For the text-containing cell, return its midpoint in (X, Y) coordinate format. 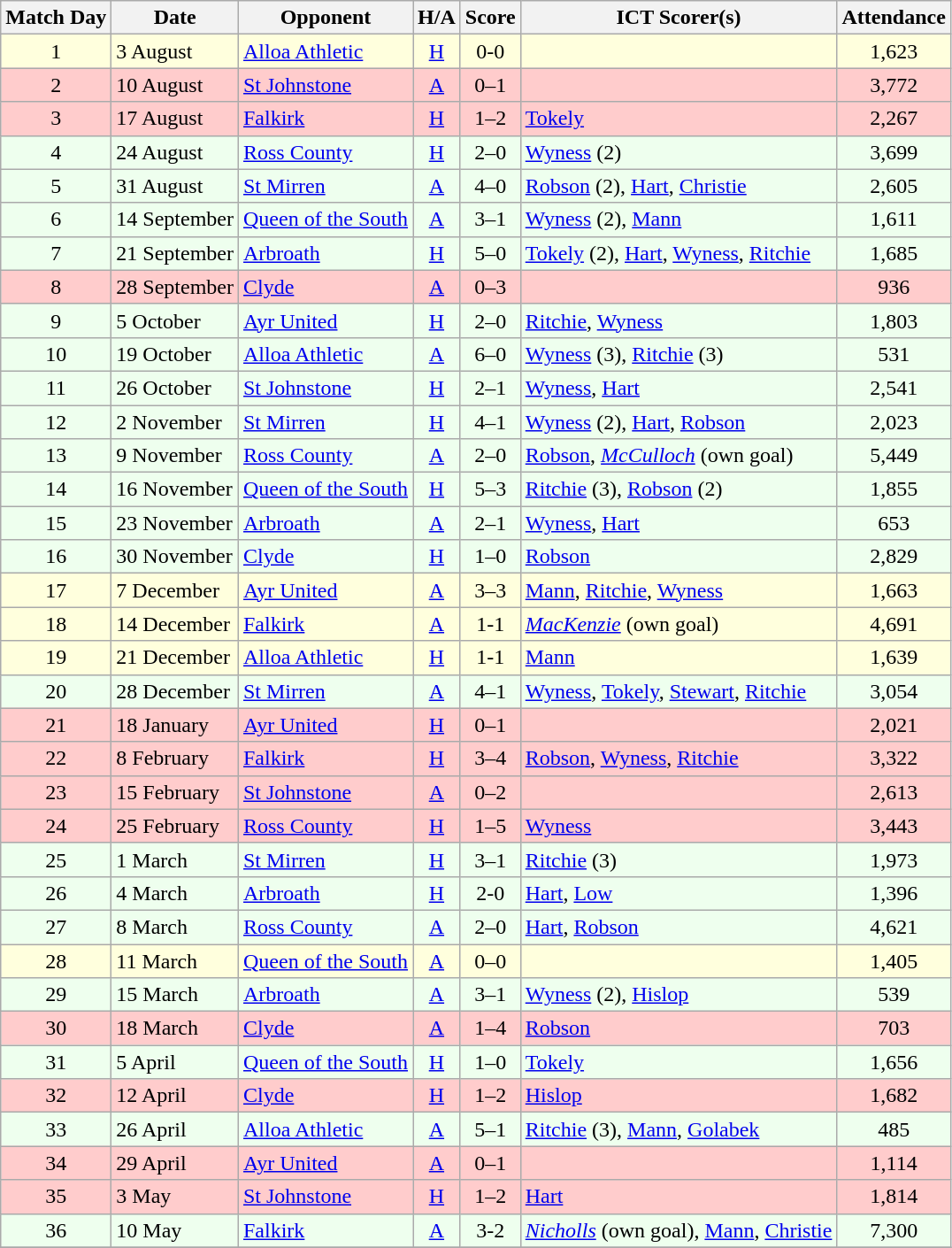
Ritchie (3), Robson (2) (679, 489)
7 December (175, 590)
1,685 (894, 253)
26 April (175, 1129)
14 December (175, 624)
Robson, Wyness, Ritchie (679, 759)
16 (57, 557)
20 (57, 691)
2,829 (894, 557)
26 October (175, 388)
H/A (437, 18)
Date (175, 18)
2,023 (894, 422)
Wyness, Tokely, Stewart, Ritchie (679, 691)
29 April (175, 1163)
11 (57, 388)
21 December (175, 658)
Match Day (57, 18)
Tokely (2), Hart, Wyness, Ritchie (679, 253)
0–3 (490, 287)
Mann (679, 658)
3,322 (894, 759)
Wyness (2), Hislop (679, 995)
25 (57, 859)
1,803 (894, 320)
539 (894, 995)
27 (57, 927)
Wyness (3), Ritchie (3) (679, 354)
1,405 (894, 960)
35 (57, 1197)
1,114 (894, 1163)
4 March (175, 893)
3,054 (894, 691)
Wyness (679, 826)
1 March (175, 859)
26 (57, 893)
8 March (175, 927)
31 (57, 1062)
3-2 (490, 1230)
3,699 (894, 152)
5 (57, 186)
1,663 (894, 590)
3 August (175, 51)
19 October (175, 354)
1,855 (894, 489)
1–4 (490, 1028)
7 (57, 253)
23 (57, 792)
12 (57, 422)
Wyness (2) (679, 152)
3 May (175, 1197)
485 (894, 1129)
22 (57, 759)
Ritchie (3) (679, 859)
Nicholls (own goal), Mann, Christie (679, 1230)
9 (57, 320)
7,300 (894, 1230)
1–5 (490, 826)
1,623 (894, 51)
6 (57, 220)
10 May (175, 1230)
936 (894, 287)
4,621 (894, 927)
Mann, Ritchie, Wyness (679, 590)
19 (57, 658)
24 August (175, 152)
1,682 (894, 1096)
25 February (175, 826)
Attendance (894, 18)
15 (57, 523)
5–3 (490, 489)
28 December (175, 691)
15 March (175, 995)
5,449 (894, 456)
28 September (175, 287)
Ritchie (3), Mann, Golabek (679, 1129)
Hart (679, 1197)
3 (57, 119)
11 March (175, 960)
3–4 (490, 759)
5–1 (490, 1129)
MacKenzie (own goal) (679, 624)
Opponent (326, 18)
0-0 (490, 51)
Hart, Robson (679, 927)
Ritchie, Wyness (679, 320)
3–3 (490, 590)
34 (57, 1163)
2,613 (894, 792)
21 (57, 725)
531 (894, 354)
29 (57, 995)
9 November (175, 456)
4,691 (894, 624)
653 (894, 523)
2,021 (894, 725)
24 (57, 826)
5 April (175, 1062)
1,396 (894, 893)
3,772 (894, 85)
2,605 (894, 186)
13 (57, 456)
28 (57, 960)
1,814 (894, 1197)
30 November (175, 557)
23 November (175, 523)
703 (894, 1028)
14 (57, 489)
1,611 (894, 220)
15 February (175, 792)
32 (57, 1096)
Robson, McCulloch (own goal) (679, 456)
14 September (175, 220)
0–2 (490, 792)
2,267 (894, 119)
17 (57, 590)
18 March (175, 1028)
10 August (175, 85)
2,541 (894, 388)
8 February (175, 759)
17 August (175, 119)
6–0 (490, 354)
12 April (175, 1096)
21 September (175, 253)
31 August (175, 186)
Wyness (2), Hart, Robson (679, 422)
5 October (175, 320)
18 January (175, 725)
5–0 (490, 253)
Hart, Low (679, 893)
1,973 (894, 859)
1 (57, 51)
Score (490, 18)
1,656 (894, 1062)
2 November (175, 422)
16 November (175, 489)
30 (57, 1028)
33 (57, 1129)
2 (57, 85)
Robson (2), Hart, Christie (679, 186)
4–0 (490, 186)
Hislop (679, 1096)
4 (57, 152)
Wyness (2), Mann (679, 220)
2-0 (490, 893)
3,443 (894, 826)
36 (57, 1230)
0–0 (490, 960)
10 (57, 354)
ICT Scorer(s) (679, 18)
8 (57, 287)
1,639 (894, 658)
18 (57, 624)
